Scan for the cell matching the given text and deliver its (X, Y) coordinate at center. 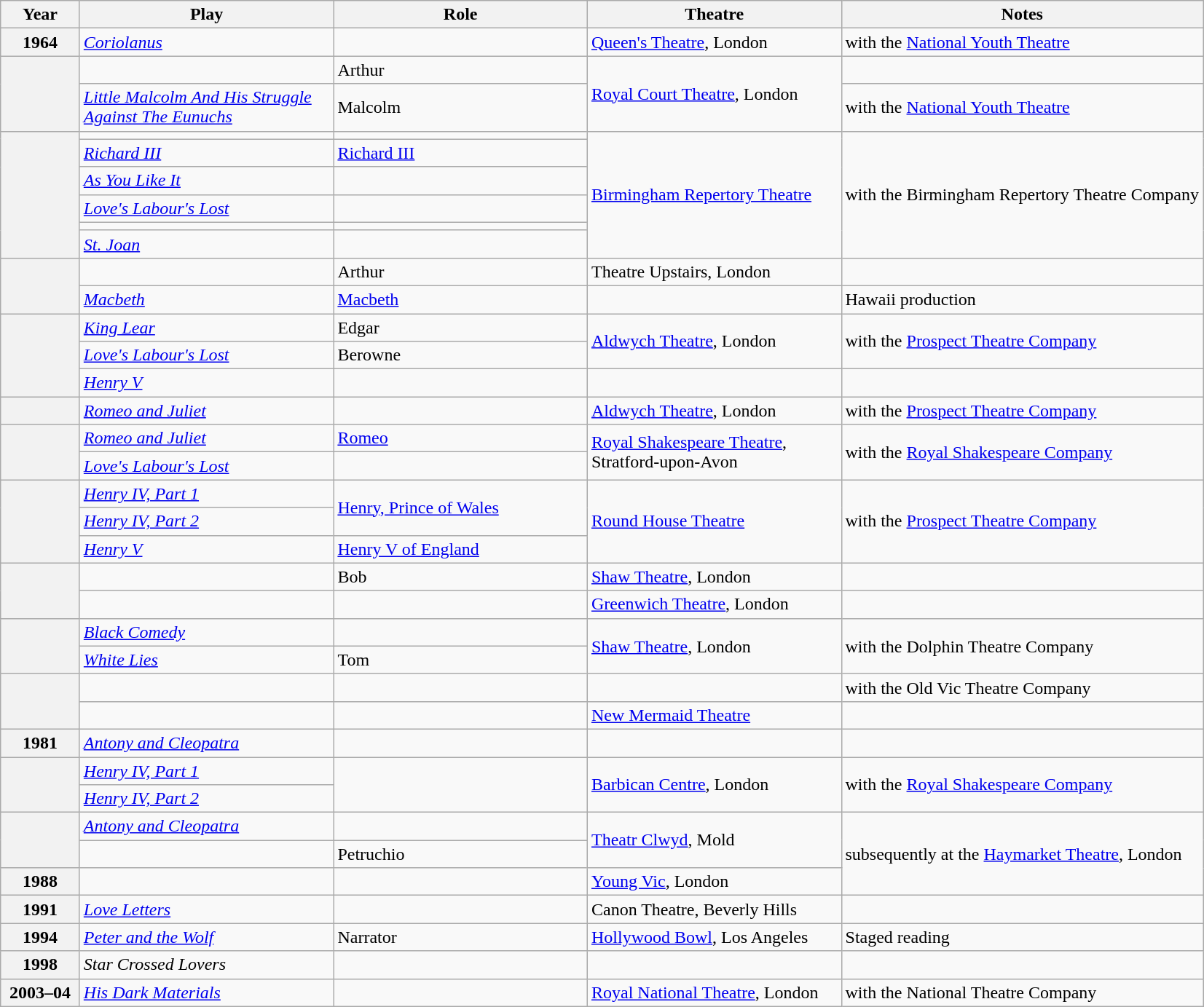
1994 (41, 937)
Coriolanus (207, 42)
Star Crossed Lovers (207, 965)
Henry, Prince of Wales (460, 508)
King Lear (207, 327)
Play (207, 15)
New Mermaid Theatre (714, 715)
Tom (460, 660)
Narrator (460, 937)
subsequently at the Haymarket Theatre, London (1023, 854)
Theatre Upstairs, London (714, 272)
Petruchio (460, 854)
1998 (41, 965)
As You Like It (207, 181)
Year (41, 15)
Romeo (460, 438)
Royal Court Theatre, London (714, 93)
Theatr Clwyd, Mold (714, 840)
Berowne (460, 355)
Staged reading (1023, 937)
1981 (41, 743)
1988 (41, 882)
Henry V of England (460, 549)
Bob (460, 577)
Peter and the Wolf (207, 937)
with the Birmingham Repertory Theatre Company (1023, 194)
White Lies (207, 660)
with the National Theatre Company (1023, 992)
Black Comedy (207, 632)
Theatre (714, 15)
1964 (41, 42)
Royal Shakespeare Theatre, Stratford-upon-Avon (714, 452)
Notes (1023, 15)
Edgar (460, 327)
Hawaii production (1023, 299)
Barbican Centre, London (714, 785)
Birmingham Repertory Theatre (714, 194)
His Dark Materials (207, 992)
Young Vic, London (714, 882)
Royal National Theatre, London (714, 992)
St. Joan (207, 244)
Little Malcolm And His Struggle Against The Eunuchs (207, 108)
Round House Theatre (714, 521)
Queen's Theatre, London (714, 42)
with the Old Vic Theatre Company (1023, 687)
Greenwich Theatre, London (714, 604)
Hollywood Bowl, Los Angeles (714, 937)
Love Letters (207, 909)
with the Dolphin Theatre Company (1023, 646)
Role (460, 15)
Malcolm (460, 108)
Canon Theatre, Beverly Hills (714, 909)
2003–04 (41, 992)
1991 (41, 909)
